Scan for the cell matching the given text and deliver its [X, Y] coordinate at center. 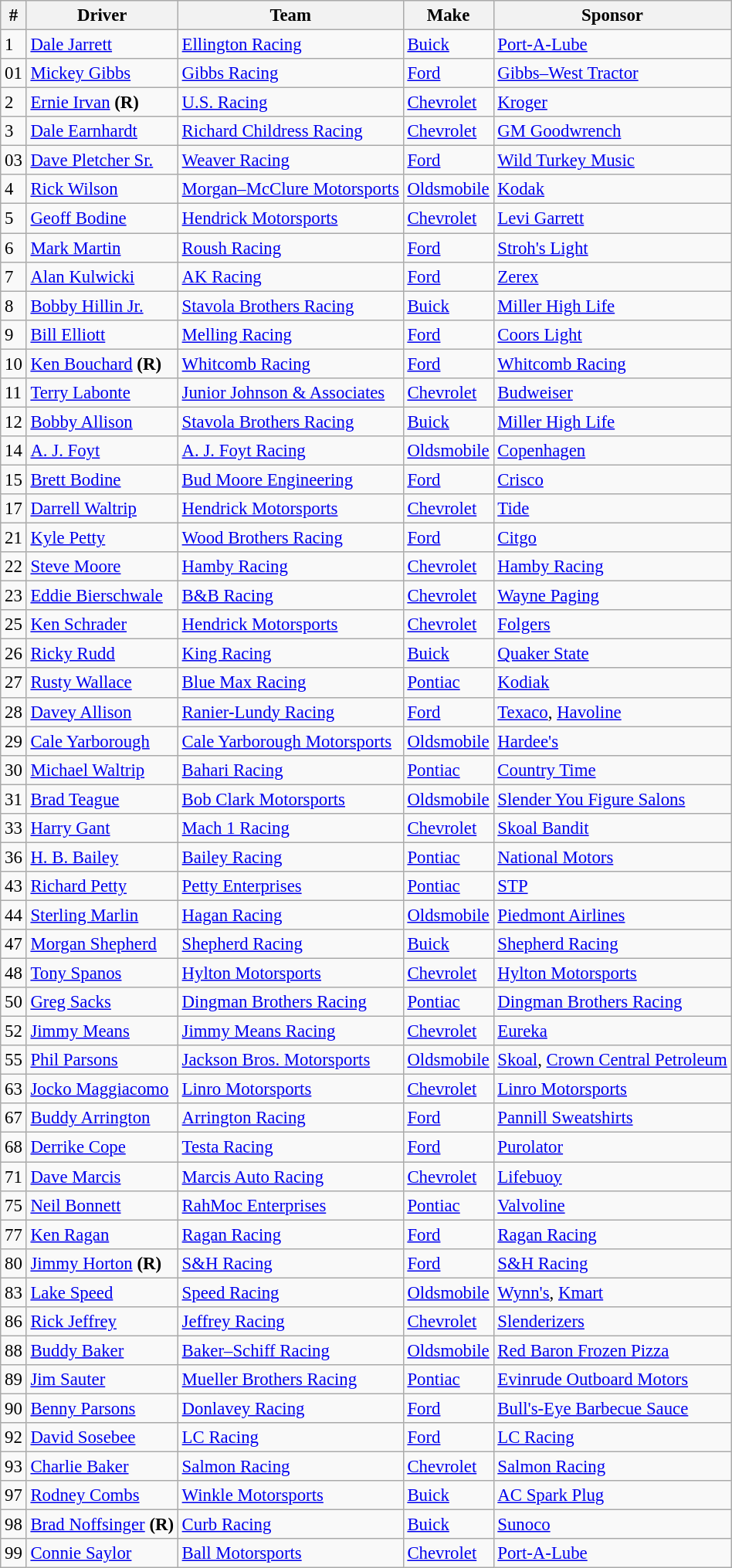
Wayne Paging [612, 596]
77 [14, 1234]
67 [14, 1119]
Neil Bonnett [102, 1205]
Alan Kulwicki [102, 276]
Bobby Hillin Jr. [102, 306]
Kroger [612, 103]
12 [14, 422]
Zerex [612, 276]
Petty Enterprises [290, 886]
88 [14, 1350]
Buddy Baker [102, 1350]
National Motors [612, 857]
52 [14, 1031]
Connie Saylor [102, 1553]
26 [14, 654]
Copenhagen [612, 451]
8 [14, 306]
47 [14, 944]
Mueller Brothers Racing [290, 1380]
Slenderizers [612, 1322]
31 [14, 799]
98 [14, 1525]
Kodiak [612, 683]
83 [14, 1292]
Eddie Bierschwale [102, 596]
Michael Waltrip [102, 770]
7 [14, 276]
Bill Elliott [102, 334]
Testa Racing [290, 1147]
Buddy Arrington [102, 1119]
1 [14, 45]
Speed Racing [290, 1292]
Texaco, Havoline [612, 712]
Levi Garrett [612, 218]
Harry Gant [102, 828]
Purolator [612, 1147]
Eureka [612, 1031]
33 [14, 828]
93 [14, 1467]
STP [612, 886]
Ricky Rudd [102, 654]
Geoff Bodine [102, 218]
Coors Light [612, 334]
36 [14, 857]
King Racing [290, 654]
Derrike Cope [102, 1147]
Driver [102, 15]
Darrell Waltrip [102, 509]
A. J. Foyt Racing [290, 451]
Jocko Maggiacomo [102, 1089]
Pannill Sweatshirts [612, 1119]
Piedmont Airlines [612, 915]
Donlavey Racing [290, 1408]
2 [14, 103]
44 [14, 915]
11 [14, 393]
48 [14, 974]
28 [14, 712]
Dale Jarrett [102, 45]
Wynn's, Kmart [612, 1292]
Junior Johnson & Associates [290, 393]
Skoal Bandit [612, 828]
Ken Bouchard (R) [102, 364]
Dave Pletcher Sr. [102, 161]
Bull's-Eye Barbecue Sauce [612, 1408]
Richard Petty [102, 886]
29 [14, 741]
Wood Brothers Racing [290, 538]
30 [14, 770]
Make [448, 15]
Melling Racing [290, 334]
Winkle Motorsports [290, 1495]
B&B Racing [290, 596]
Ernie Irvan (R) [102, 103]
Dale Earnhardt [102, 131]
Citgo [612, 538]
Lake Speed [102, 1292]
Wild Turkey Music [612, 161]
6 [14, 248]
Valvoline [612, 1205]
Sterling Marlin [102, 915]
Hagan Racing [290, 915]
Rick Wilson [102, 189]
Evinrude Outboard Motors [612, 1380]
Ken Ragan [102, 1234]
Ranier-Lundy Racing [290, 712]
Jeffrey Racing [290, 1322]
Tony Spanos [102, 974]
9 [14, 334]
Arrington Racing [290, 1119]
Sponsor [612, 15]
Skoal, Crown Central Petroleum [612, 1060]
Team [290, 15]
Roush Racing [290, 248]
03 [14, 161]
Baker–Schiff Racing [290, 1350]
Ball Motorsports [290, 1553]
Ken Schrader [102, 625]
Budweiser [612, 393]
Crisco [612, 479]
21 [14, 538]
Rodney Combs [102, 1495]
Jimmy Horton (R) [102, 1263]
Mach 1 Racing [290, 828]
Rusty Wallace [102, 683]
3 [14, 131]
GM Goodwrench [612, 131]
Davey Allison [102, 712]
01 [14, 73]
68 [14, 1147]
Rick Jeffrey [102, 1322]
80 [14, 1263]
Sunoco [612, 1525]
H. B. Bailey [102, 857]
14 [14, 451]
Bailey Racing [290, 857]
17 [14, 509]
Jim Sauter [102, 1380]
75 [14, 1205]
Mickey Gibbs [102, 73]
Morgan–McClure Motorsports [290, 189]
Jimmy Means Racing [290, 1031]
AK Racing [290, 276]
Terry Labonte [102, 393]
U.S. Racing [290, 103]
Benny Parsons [102, 1408]
Jackson Bros. Motorsports [290, 1060]
Gibbs–West Tractor [612, 73]
Mark Martin [102, 248]
# [14, 15]
Brad Noffsinger (R) [102, 1525]
22 [14, 567]
Kodak [612, 189]
Ellington Racing [290, 45]
71 [14, 1177]
Gibbs Racing [290, 73]
Folgers [612, 625]
4 [14, 189]
Blue Max Racing [290, 683]
86 [14, 1322]
Greg Sacks [102, 1002]
Red Baron Frozen Pizza [612, 1350]
15 [14, 479]
10 [14, 364]
Hardee's [612, 741]
5 [14, 218]
43 [14, 886]
Stroh's Light [612, 248]
23 [14, 596]
Country Time [612, 770]
Slender You Figure Salons [612, 799]
Curb Racing [290, 1525]
Kyle Petty [102, 538]
Marcis Auto Racing [290, 1177]
99 [14, 1553]
Charlie Baker [102, 1467]
27 [14, 683]
Tide [612, 509]
90 [14, 1408]
Cale Yarborough [102, 741]
David Sosebee [102, 1438]
25 [14, 625]
A. J. Foyt [102, 451]
50 [14, 1002]
Dave Marcis [102, 1177]
92 [14, 1438]
AC Spark Plug [612, 1495]
Richard Childress Racing [290, 131]
Bobby Allison [102, 422]
Bahari Racing [290, 770]
Brett Bodine [102, 479]
97 [14, 1495]
Phil Parsons [102, 1060]
Bud Moore Engineering [290, 479]
Lifebuoy [612, 1177]
Brad Teague [102, 799]
Steve Moore [102, 567]
Jimmy Means [102, 1031]
RahMoc Enterprises [290, 1205]
55 [14, 1060]
63 [14, 1089]
89 [14, 1380]
Quaker State [612, 654]
Bob Clark Motorsports [290, 799]
Cale Yarborough Motorsports [290, 741]
Morgan Shepherd [102, 944]
Weaver Racing [290, 161]
